Return [X, Y] of the center of cell containing provided text 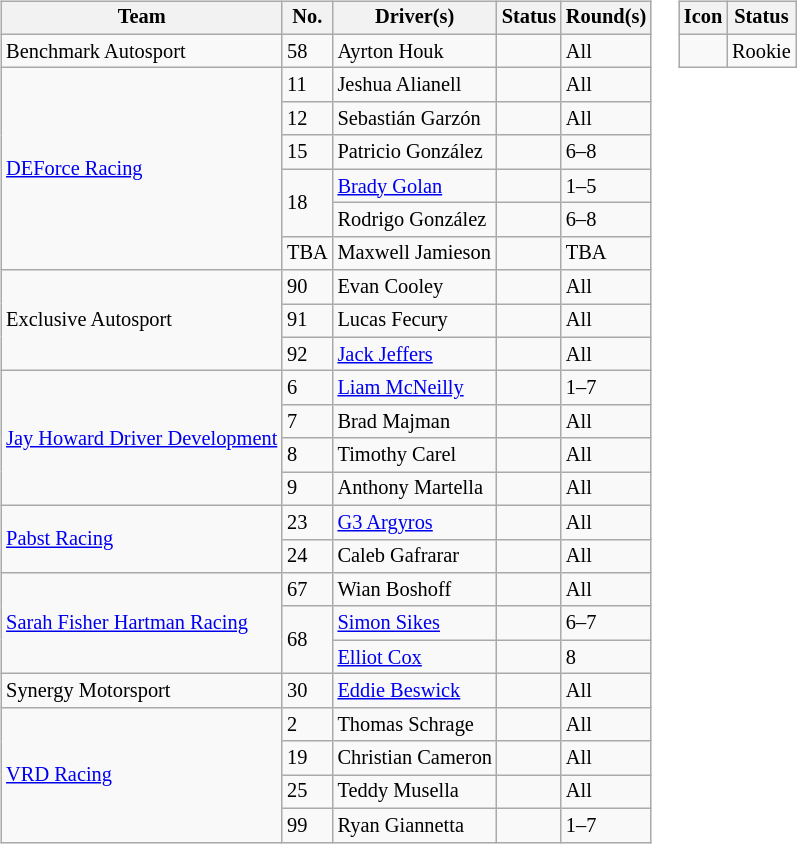
6–7 [606, 623]
6 [307, 388]
Maxwell Jamieson [415, 253]
Elliot Cox [415, 657]
Timothy Carel [415, 455]
Rookie [762, 51]
67 [307, 590]
2 [307, 724]
24 [307, 556]
1–5 [606, 186]
Jeshua Alianell [415, 85]
25 [307, 792]
Brad Majman [415, 422]
Ayrton Houk [415, 51]
58 [307, 51]
90 [307, 287]
Wian Boshoff [415, 590]
9 [307, 489]
Liam McNeilly [415, 388]
Synergy Motorsport [142, 691]
19 [307, 758]
Teddy Musella [415, 792]
18 [307, 202]
Icon [703, 18]
Jack Jeffers [415, 354]
Rodrigo González [415, 220]
Caleb Gafrarar [415, 556]
Anthony Martella [415, 489]
Benchmark Autosport [142, 51]
Thomas Schrage [415, 724]
Sarah Fisher Hartman Racing [142, 624]
DEForce Racing [142, 169]
Exclusive Autosport [142, 320]
Christian Cameron [415, 758]
Driver(s) [415, 18]
Ryan Giannetta [415, 825]
Round(s) [606, 18]
23 [307, 522]
12 [307, 119]
No. [307, 18]
Simon Sikes [415, 623]
Brady Golan [415, 186]
92 [307, 354]
Evan Cooley [415, 287]
Jay Howard Driver Development [142, 438]
15 [307, 152]
68 [307, 640]
Lucas Fecury [415, 321]
99 [307, 825]
7 [307, 422]
VRD Racing [142, 774]
G3 Argyros [415, 522]
Team [142, 18]
Patricio González [415, 152]
11 [307, 85]
91 [307, 321]
Pabst Racing [142, 538]
30 [307, 691]
Sebastián Garzón [415, 119]
Eddie Beswick [415, 691]
